Find where the given text appears and provide that cell's center as (x, y) coordinate. 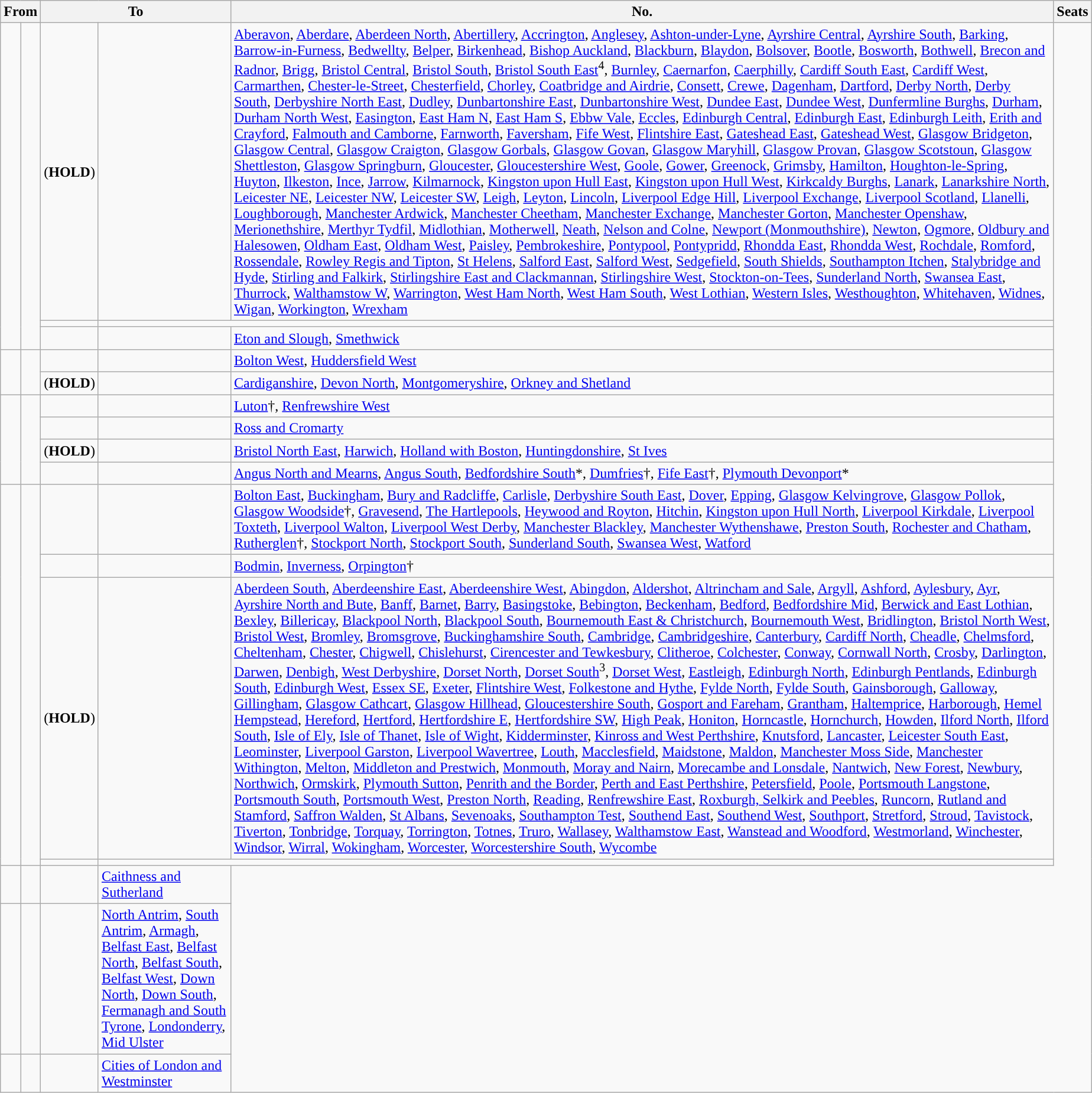
Cities of London and Westminster (164, 1073)
Angus North and Mearns, Angus South, Bedfordshire South*, Dumfries†, Fife East†, Plymouth Devonport* (642, 473)
Bolton West, Huddersfield West (642, 360)
Caithness and Sutherland (164, 885)
Seats (1072, 12)
Bodmin, Inverness, Orpington† (642, 566)
Ross and Cromarty (642, 428)
Eton and Slough, Smethwick (642, 338)
Bristol North East, Harwich, Holland with Boston, Huntingdonshire, St Ives (642, 451)
To (136, 12)
From (21, 12)
No. (642, 12)
Luton†, Renfrewshire West (642, 406)
Cardiganshire, Devon North, Montgomeryshire, Orkney and Shetland (642, 383)
